Capture the cell that displays the provided text and extract its [X, Y] central coordinate. 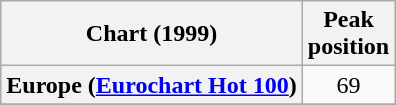
Europe (Eurochart Hot 100) [152, 85]
Chart (1999) [152, 34]
Peakposition [348, 34]
69 [348, 85]
